Pinpoint the cell where the given text exists, returning its (x, y) midpoint coordinate. 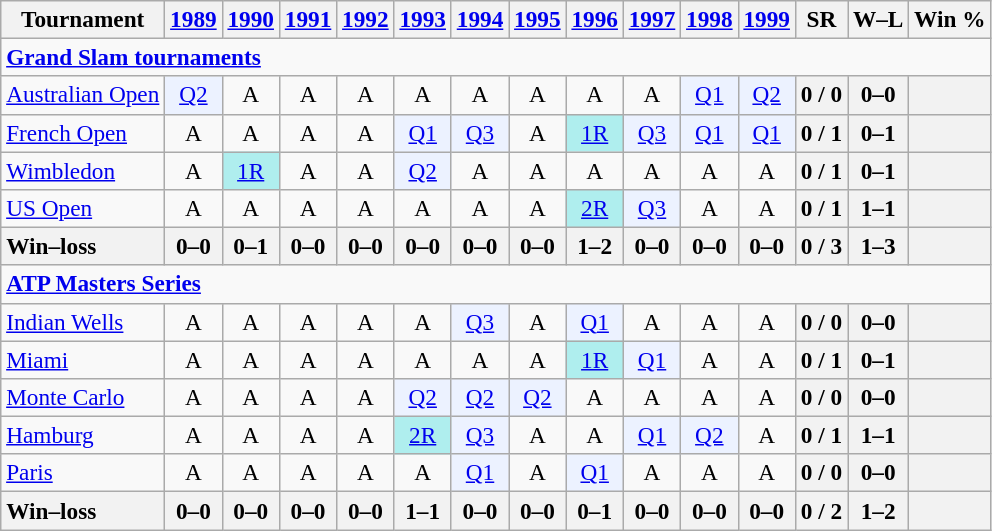
1995 (538, 19)
Miami (83, 359)
SR (821, 19)
1991 (308, 19)
Grand Slam tournaments (496, 57)
Indian Wells (83, 322)
1998 (710, 19)
1992 (366, 19)
ATP Masters Series (496, 284)
0 / 3 (821, 246)
US Open (83, 208)
1990 (250, 19)
Tournament (83, 19)
Paris (83, 473)
Australian Open (83, 95)
1989 (194, 19)
French Open (83, 133)
0 / 2 (821, 510)
Win % (950, 19)
1999 (766, 19)
Wimbledon (83, 170)
1997 (652, 19)
Monte Carlo (83, 397)
W–L (878, 19)
1996 (594, 19)
1994 (480, 19)
1–3 (878, 246)
1993 (422, 19)
Hamburg (83, 435)
